Locate the cell with the specified text and output its (X, Y) center coordinate. 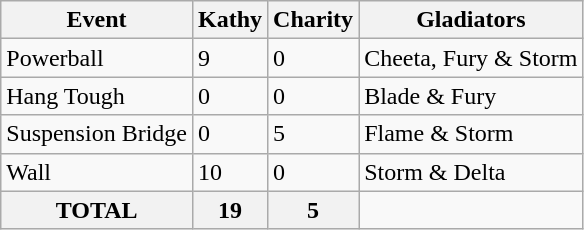
Wall (97, 172)
Powerball (97, 58)
Suspension Bridge (97, 134)
10 (230, 172)
9 (230, 58)
Blade & Fury (471, 96)
Flame & Storm (471, 134)
Kathy (230, 20)
Event (97, 20)
Cheeta, Fury & Storm (471, 58)
Gladiators (471, 20)
TOTAL (97, 210)
19 (230, 210)
Storm & Delta (471, 172)
Hang Tough (97, 96)
Charity (314, 20)
